Provide the [X, Y] coordinate of the cell's center where the given text is located.  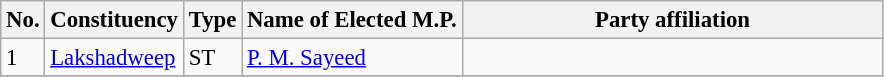
1 [23, 58]
Constituency [114, 20]
Lakshadweep [114, 58]
Name of Elected M.P. [352, 20]
Type [212, 20]
No. [23, 20]
P. M. Sayeed [352, 58]
ST [212, 58]
Party affiliation [672, 20]
